Determine the [X, Y] coordinate at the center of the cell enclosing the given text.  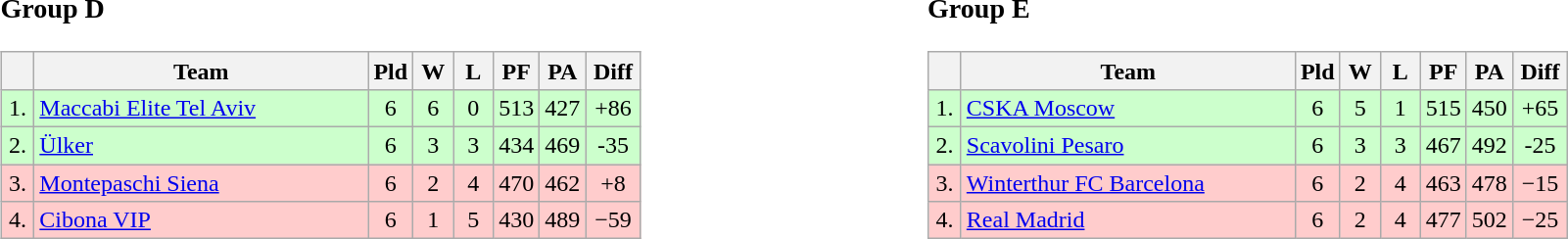
Winterthur FC Barcelona [1128, 183]
+86 [613, 108]
470 [517, 183]
478 [1489, 183]
502 [1489, 220]
477 [1444, 220]
489 [562, 220]
CSKA Moscow [1128, 108]
Montepaschi Siena [202, 183]
-35 [613, 146]
434 [517, 146]
−59 [613, 220]
Real Madrid [1128, 220]
467 [1444, 146]
462 [562, 183]
430 [517, 220]
Scavolini Pesaro [1128, 146]
515 [1444, 108]
450 [1489, 108]
+65 [1540, 108]
513 [517, 108]
463 [1444, 183]
Cibona VIP [202, 220]
492 [1489, 146]
427 [562, 108]
0 [474, 108]
Ülker [202, 146]
−15 [1540, 183]
−25 [1540, 220]
+8 [613, 183]
Maccabi Elite Tel Aviv [202, 108]
-25 [1540, 146]
469 [562, 146]
